Identify which cell holds the provided text, then report its [x, y] central coordinate. 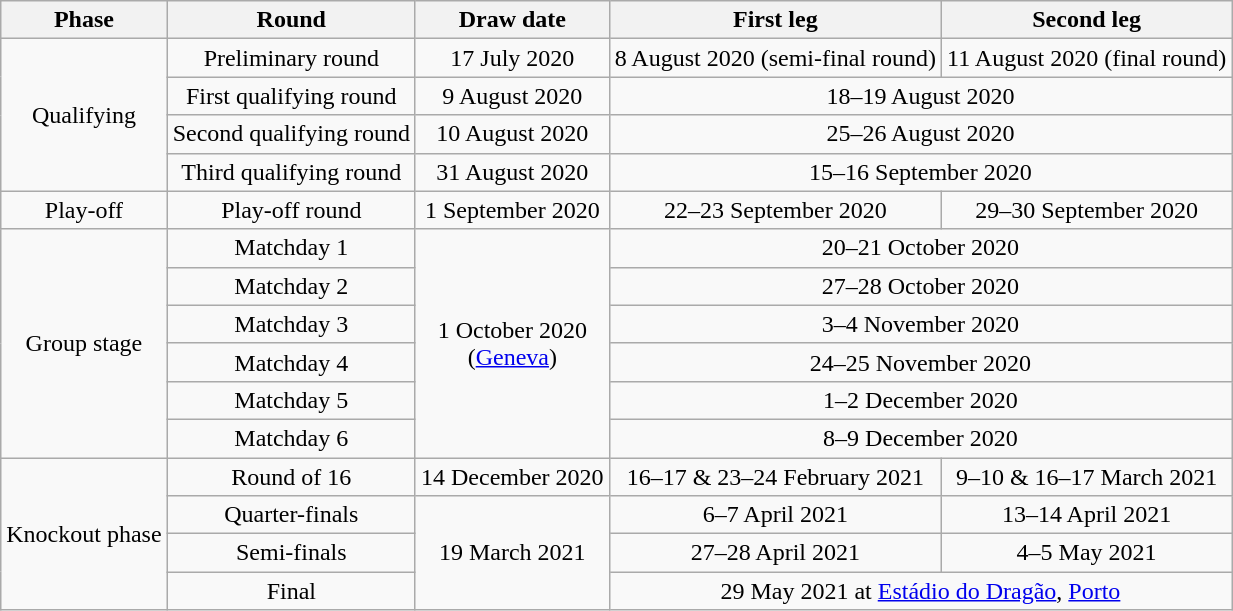
18–19 August 2020 [920, 96]
24–25 November 2020 [920, 362]
Third qualifying round [291, 172]
Matchday 3 [291, 324]
Play-off round [291, 210]
14 December 2020 [512, 477]
Second leg [1087, 20]
9 August 2020 [512, 96]
1 October 2020(Geneva) [512, 343]
29–30 September 2020 [1087, 210]
8 August 2020 (semi-final round) [775, 58]
20–21 October 2020 [920, 248]
17 July 2020 [512, 58]
First leg [775, 20]
Group stage [84, 343]
Second qualifying round [291, 134]
31 August 2020 [512, 172]
10 August 2020 [512, 134]
15–16 September 2020 [920, 172]
First qualifying round [291, 96]
Final [291, 591]
22–23 September 2020 [775, 210]
25–26 August 2020 [920, 134]
Matchday 1 [291, 248]
Preliminary round [291, 58]
Matchday 4 [291, 362]
Round of 16 [291, 477]
13–14 April 2021 [1087, 515]
1–2 December 2020 [920, 400]
3–4 November 2020 [920, 324]
Qualifying [84, 115]
27–28 April 2021 [775, 553]
Matchday 2 [291, 286]
Quarter-finals [291, 515]
29 May 2021 at Estádio do Dragão, Porto [920, 591]
6–7 April 2021 [775, 515]
Matchday 5 [291, 400]
Draw date [512, 20]
11 August 2020 (final round) [1087, 58]
Semi-finals [291, 553]
8–9 December 2020 [920, 438]
Round [291, 20]
19 March 2021 [512, 553]
Play-off [84, 210]
Matchday 6 [291, 438]
27–28 October 2020 [920, 286]
4–5 May 2021 [1087, 553]
16–17 & 23–24 February 2021 [775, 477]
Phase [84, 20]
Knockout phase [84, 534]
1 September 2020 [512, 210]
9–10 & 16–17 March 2021 [1087, 477]
